Return the (X, Y) coordinate for the center point of the cell that contains the specified text.  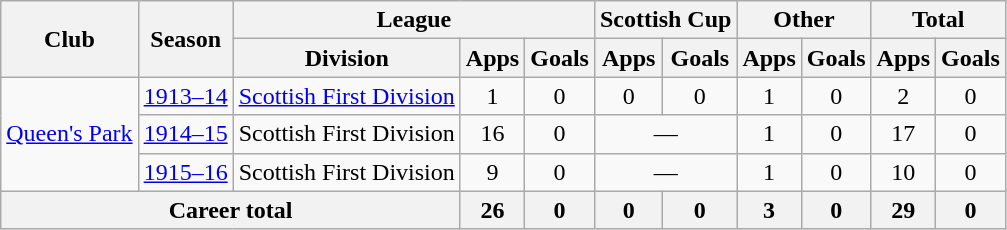
Division (346, 58)
26 (492, 210)
17 (903, 134)
League (414, 20)
Queen's Park (70, 134)
1915–16 (186, 172)
Other (804, 20)
Career total (231, 210)
2 (903, 96)
Club (70, 39)
Season (186, 39)
1913–14 (186, 96)
3 (769, 210)
10 (903, 172)
1914–15 (186, 134)
Total (938, 20)
9 (492, 172)
16 (492, 134)
Scottish Cup (665, 20)
29 (903, 210)
